Scan for the cell matching the given text and deliver its (x, y) coordinate at center. 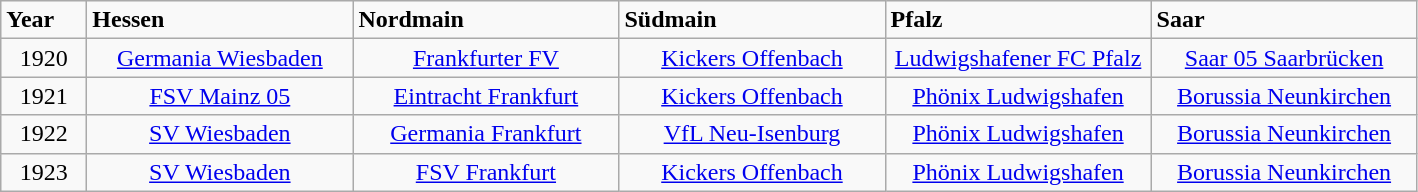
VfL Neu-Isenburg (752, 134)
Frankfurter FV (486, 58)
FSV Mainz 05 (220, 96)
Year (44, 20)
1922 (44, 134)
Saar 05 Saarbrücken (1284, 58)
1921 (44, 96)
Nordmain (486, 20)
Pfalz (1018, 20)
Saar (1284, 20)
Germania Frankfurt (486, 134)
1920 (44, 58)
1923 (44, 172)
Germania Wiesbaden (220, 58)
Eintracht Frankfurt (486, 96)
Ludwigshafener FC Pfalz (1018, 58)
Hessen (220, 20)
FSV Frankfurt (486, 172)
Südmain (752, 20)
